Scan for the cell matching the given text and deliver its (x, y) coordinate at center. 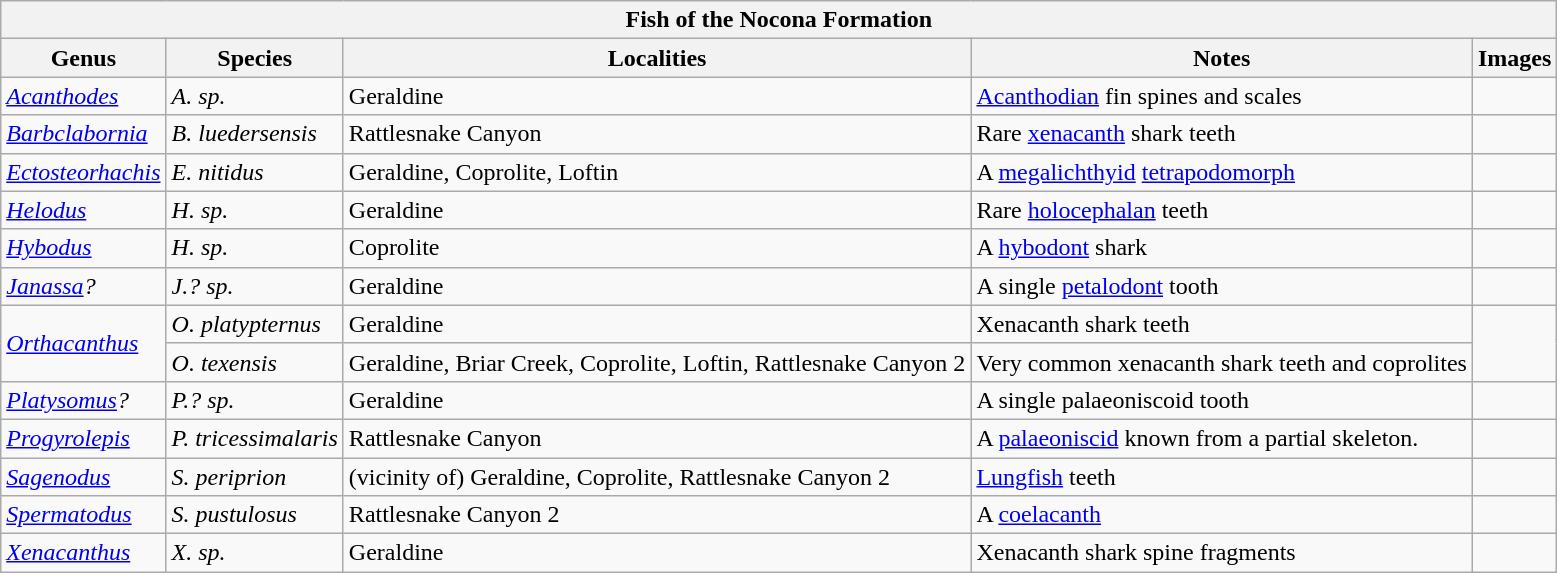
B. luedersensis (254, 134)
Progyrolepis (84, 438)
Hybodus (84, 248)
X. sp. (254, 553)
A megalichthyid tetrapodomorph (1222, 172)
A palaeoniscid known from a partial skeleton. (1222, 438)
Rare xenacanth shark teeth (1222, 134)
Geraldine, Briar Creek, Coprolite, Loftin, Rattlesnake Canyon 2 (657, 362)
A single petalodont tooth (1222, 286)
Notes (1222, 58)
A coelacanth (1222, 515)
O. platypternus (254, 324)
A. sp. (254, 96)
Acanthodes (84, 96)
Orthacanthus (84, 343)
Rattlesnake Canyon 2 (657, 515)
Fish of the Nocona Formation (779, 20)
J.? sp. (254, 286)
P.? sp. (254, 400)
E. nitidus (254, 172)
Janassa? (84, 286)
Xenacanthus (84, 553)
Localities (657, 58)
Images (1514, 58)
P. tricessimalaris (254, 438)
Genus (84, 58)
A single palaeoniscoid tooth (1222, 400)
Xenacanth shark teeth (1222, 324)
Barbclabornia (84, 134)
S. periprion (254, 477)
Spermatodus (84, 515)
O. texensis (254, 362)
Geraldine, Coprolite, Loftin (657, 172)
Acanthodian fin spines and scales (1222, 96)
Very common xenacanth shark teeth and coprolites (1222, 362)
Helodus (84, 210)
Species (254, 58)
Platysomus? (84, 400)
Sagenodus (84, 477)
(vicinity of) Geraldine, Coprolite, Rattlesnake Canyon 2 (657, 477)
A hybodont shark (1222, 248)
Xenacanth shark spine fragments (1222, 553)
Ectosteorhachis (84, 172)
S. pustulosus (254, 515)
Rare holocephalan teeth (1222, 210)
Lungfish teeth (1222, 477)
Coprolite (657, 248)
